Return (x, y) of the center of cell containing provided text 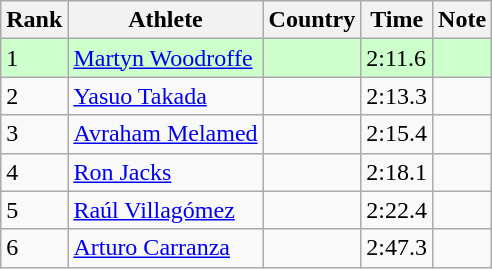
Time (397, 20)
2:15.4 (397, 134)
2:13.3 (397, 96)
6 (34, 248)
2:11.6 (397, 58)
2:47.3 (397, 248)
Avraham Melamed (166, 134)
Martyn Woodroffe (166, 58)
Raúl Villagómez (166, 210)
1 (34, 58)
2:18.1 (397, 172)
3 (34, 134)
Note (462, 20)
Yasuo Takada (166, 96)
Country (312, 20)
Arturo Carranza (166, 248)
5 (34, 210)
Ron Jacks (166, 172)
2 (34, 96)
2:22.4 (397, 210)
4 (34, 172)
Athlete (166, 20)
Rank (34, 20)
